Scan for the cell matching the given text and deliver its [x, y] coordinate at center. 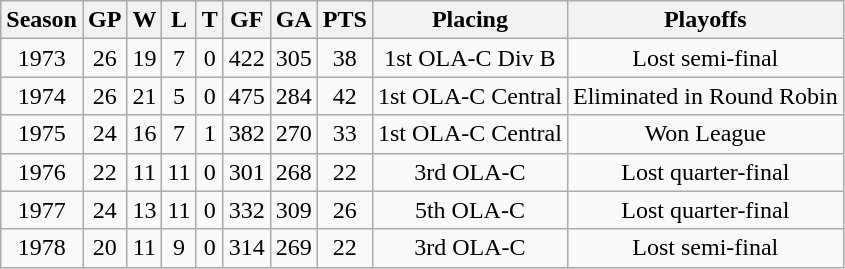
Eliminated in Round Robin [705, 96]
1st OLA-C Div B [470, 58]
314 [246, 248]
422 [246, 58]
382 [246, 134]
GP [104, 20]
305 [294, 58]
268 [294, 172]
Placing [470, 20]
42 [344, 96]
1974 [42, 96]
1 [210, 134]
L [179, 20]
1977 [42, 210]
1975 [42, 134]
21 [144, 96]
13 [144, 210]
9 [179, 248]
270 [294, 134]
5 [179, 96]
5th OLA-C [470, 210]
1973 [42, 58]
20 [104, 248]
Season [42, 20]
284 [294, 96]
332 [246, 210]
301 [246, 172]
Playoffs [705, 20]
Won League [705, 134]
GA [294, 20]
T [210, 20]
33 [344, 134]
38 [344, 58]
PTS [344, 20]
19 [144, 58]
1978 [42, 248]
309 [294, 210]
GF [246, 20]
269 [294, 248]
475 [246, 96]
W [144, 20]
1976 [42, 172]
16 [144, 134]
